Extract the (X, Y) coordinate from the center of the cell holding the provided text.  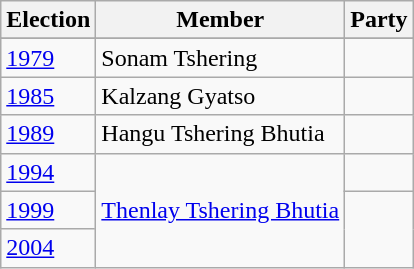
Party (379, 20)
Sonam Tshering (220, 58)
1989 (48, 134)
Thenlay Tshering Bhutia (220, 210)
1985 (48, 96)
Election (48, 20)
1979 (48, 58)
1994 (48, 172)
1999 (48, 210)
Member (220, 20)
Kalzang Gyatso (220, 96)
2004 (48, 248)
Hangu Tshering Bhutia (220, 134)
